Detect which cell encompasses the target text, then output its [x, y] center coordinate. 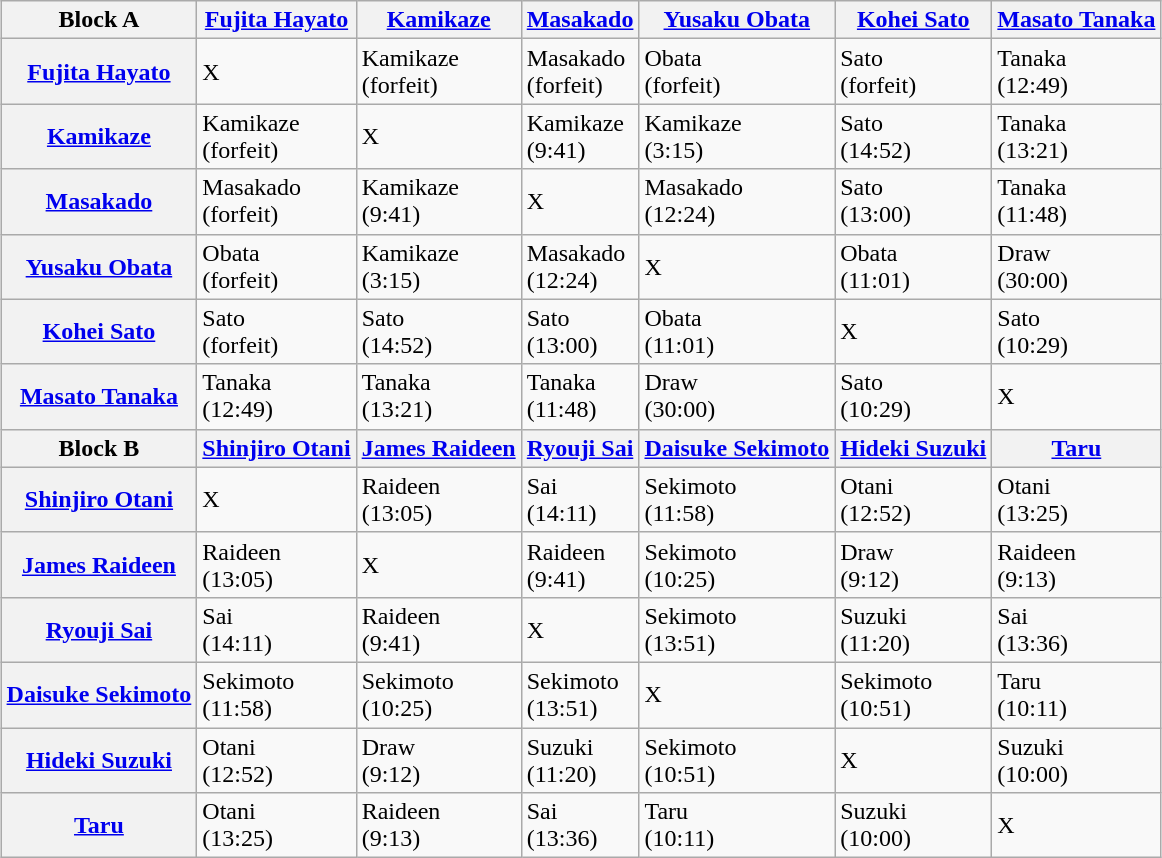
Block A [99, 20]
Block B [99, 448]
